Locate the cell with the specified text and output its (X, Y) center coordinate. 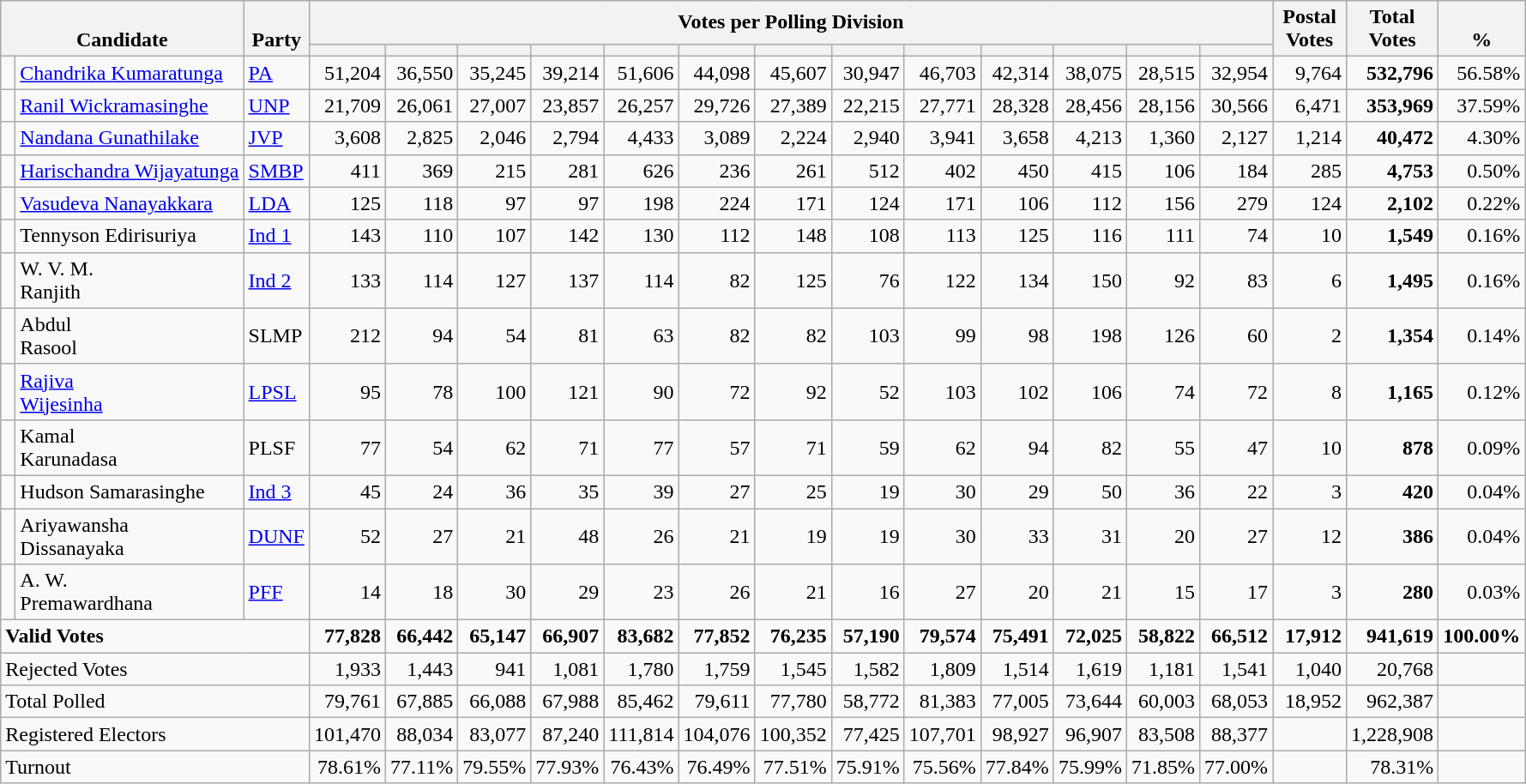
76,235 (793, 636)
130 (642, 236)
46,703 (942, 73)
77,852 (717, 636)
1,443 (422, 669)
Vasudeva Nanayakkara (130, 203)
402 (942, 171)
98 (1017, 336)
40,472 (1393, 138)
626 (642, 171)
67,988 (568, 702)
68,053 (1235, 702)
2,127 (1235, 138)
102 (1017, 391)
60 (1235, 336)
47 (1235, 448)
0.09% (1482, 448)
32,954 (1235, 73)
75,491 (1017, 636)
415 (1089, 171)
184 (1235, 171)
532,796 (1393, 73)
77,005 (1017, 702)
78 (422, 391)
A. W.Premawardhana (130, 592)
87,240 (568, 734)
0.03% (1482, 592)
18,952 (1310, 702)
1,495 (1393, 280)
85,462 (642, 702)
77.00% (1235, 767)
75.91% (868, 767)
75.99% (1089, 767)
28,456 (1089, 106)
39,214 (568, 73)
79,761 (347, 702)
83 (1235, 280)
26,257 (642, 106)
126 (1163, 336)
110 (422, 236)
878 (1393, 448)
1,582 (868, 669)
51,204 (347, 73)
Abdul Rasool (130, 336)
420 (1393, 492)
% (1482, 29)
12 (1310, 535)
1,228,908 (1393, 734)
18 (422, 592)
113 (942, 236)
941,619 (1393, 636)
143 (347, 236)
59 (868, 448)
0.22% (1482, 203)
212 (347, 336)
279 (1235, 203)
Harischandra Wijayatunga (130, 171)
Turnout (155, 767)
8 (1310, 391)
369 (422, 171)
28,156 (1163, 106)
29,726 (717, 106)
83,682 (642, 636)
65,147 (494, 636)
24 (422, 492)
56.58% (1482, 73)
27,771 (942, 106)
48 (568, 535)
224 (717, 203)
JVP (276, 138)
77.93% (568, 767)
9,764 (1310, 73)
20,768 (1393, 669)
77,425 (868, 734)
66,442 (422, 636)
37.59% (1482, 106)
Registered Electors (155, 734)
0.14% (1482, 336)
118 (422, 203)
2,102 (1393, 203)
SMBP (276, 171)
77.51% (793, 767)
SLMP (276, 336)
1,081 (568, 669)
122 (942, 280)
1,165 (1393, 391)
1,514 (1017, 669)
101,470 (347, 734)
77,780 (793, 702)
22 (1235, 492)
261 (793, 171)
63 (642, 336)
51,606 (642, 73)
450 (1017, 171)
411 (347, 171)
60,003 (1163, 702)
2,825 (422, 138)
4.30% (1482, 138)
Ind 1 (276, 236)
76.43% (642, 767)
88,034 (422, 734)
3,658 (1017, 138)
DUNF (276, 535)
512 (868, 171)
83,508 (1163, 734)
1,759 (717, 669)
Ranil Wickramasinghe (130, 106)
148 (793, 236)
111 (1163, 236)
150 (1089, 280)
45,607 (793, 73)
3,089 (717, 138)
Tennyson Edirisuriya (130, 236)
28,515 (1163, 73)
127 (494, 280)
23 (642, 592)
2,794 (568, 138)
67,885 (422, 702)
111,814 (642, 734)
386 (1393, 535)
PFF (276, 592)
6 (1310, 280)
0.50% (1482, 171)
79,611 (717, 702)
1,933 (347, 669)
1,040 (1310, 669)
30,947 (868, 73)
Chandrika Kumaratunga (130, 73)
31 (1089, 535)
134 (1017, 280)
22,215 (868, 106)
26,061 (422, 106)
45 (347, 492)
1,809 (942, 669)
25 (793, 492)
27,389 (793, 106)
137 (568, 280)
57 (717, 448)
66,512 (1235, 636)
4,753 (1393, 171)
23,857 (568, 106)
90 (642, 391)
LPSL (276, 391)
66,088 (494, 702)
116 (1089, 236)
0.12% (1482, 391)
36,550 (422, 73)
Total Polled (155, 702)
156 (1163, 203)
Nandana Gunathilake (130, 138)
1,360 (1163, 138)
79.55% (494, 767)
44,098 (717, 73)
30,566 (1235, 106)
962,387 (1393, 702)
81,383 (942, 702)
100,352 (793, 734)
4,213 (1089, 138)
PA (276, 73)
2,224 (793, 138)
280 (1393, 592)
16 (868, 592)
77.84% (1017, 767)
88,377 (1235, 734)
78.61% (347, 767)
Total Votes (1393, 29)
71.85% (1163, 767)
15 (1163, 592)
121 (568, 391)
1,619 (1089, 669)
27,007 (494, 106)
PostalVotes (1310, 29)
78.31% (1393, 767)
100.00% (1482, 636)
215 (494, 171)
107,701 (942, 734)
Hudson Samarasinghe (130, 492)
UNP (276, 106)
2 (1310, 336)
1,354 (1393, 336)
39 (642, 492)
98,927 (1017, 734)
2,940 (868, 138)
4,433 (642, 138)
58,822 (1163, 636)
W. V. M.Ranjith (130, 280)
1,545 (793, 669)
83,077 (494, 734)
72,025 (1089, 636)
107 (494, 236)
100 (494, 391)
3,941 (942, 138)
17 (1235, 592)
73,644 (1089, 702)
Ind 2 (276, 280)
281 (568, 171)
1,780 (642, 669)
50 (1089, 492)
79,574 (942, 636)
76 (868, 280)
Votes per Polling Division (791, 22)
133 (347, 280)
33 (1017, 535)
RajivaWijesinha (130, 391)
Rejected Votes (155, 669)
95 (347, 391)
AriyawanshaDissanayaka (130, 535)
Candidate (122, 29)
55 (1163, 448)
14 (347, 592)
6,471 (1310, 106)
1,214 (1310, 138)
3,608 (347, 138)
LDA (276, 203)
35,245 (494, 73)
941 (494, 669)
75.56% (942, 767)
57,190 (868, 636)
Valid Votes (155, 636)
2,046 (494, 138)
PLSF (276, 448)
96,907 (1089, 734)
KamalKarunadasa (130, 448)
353,969 (1393, 106)
35 (568, 492)
66,907 (568, 636)
58,772 (868, 702)
Ind 3 (276, 492)
285 (1310, 171)
38,075 (1089, 73)
81 (568, 336)
17,912 (1310, 636)
108 (868, 236)
77,828 (347, 636)
142 (568, 236)
Party (276, 29)
1,181 (1163, 669)
1,541 (1235, 669)
42,314 (1017, 73)
76.49% (717, 767)
77.11% (422, 767)
104,076 (717, 734)
236 (717, 171)
1,549 (1393, 236)
28,328 (1017, 106)
21,709 (347, 106)
99 (942, 336)
